Extract the (x, y) coordinate from the center of the cell holding the provided text.  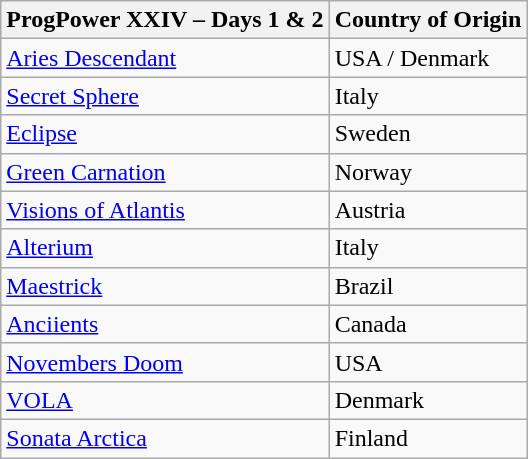
Novembers Doom (165, 362)
Secret Sphere (165, 96)
Norway (428, 172)
Green Carnation (165, 172)
Maestrick (165, 286)
Brazil (428, 286)
Aries Descendant (165, 58)
Canada (428, 324)
ProgPower XXIV – Days 1 & 2 (165, 20)
Finland (428, 438)
Anciients (165, 324)
Country of Origin (428, 20)
USA (428, 362)
Visions of Atlantis (165, 210)
Sonata Arctica (165, 438)
Denmark (428, 400)
Eclipse (165, 134)
Alterium (165, 248)
Austria (428, 210)
USA / Denmark (428, 58)
VOLA (165, 400)
Sweden (428, 134)
